Detect which cell encompasses the target text, then output its (x, y) center coordinate. 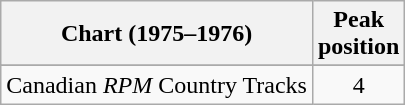
Peakposition (358, 34)
4 (358, 85)
Canadian RPM Country Tracks (157, 85)
Chart (1975–1976) (157, 34)
